Identify which cell holds the provided text, then report its [X, Y] central coordinate. 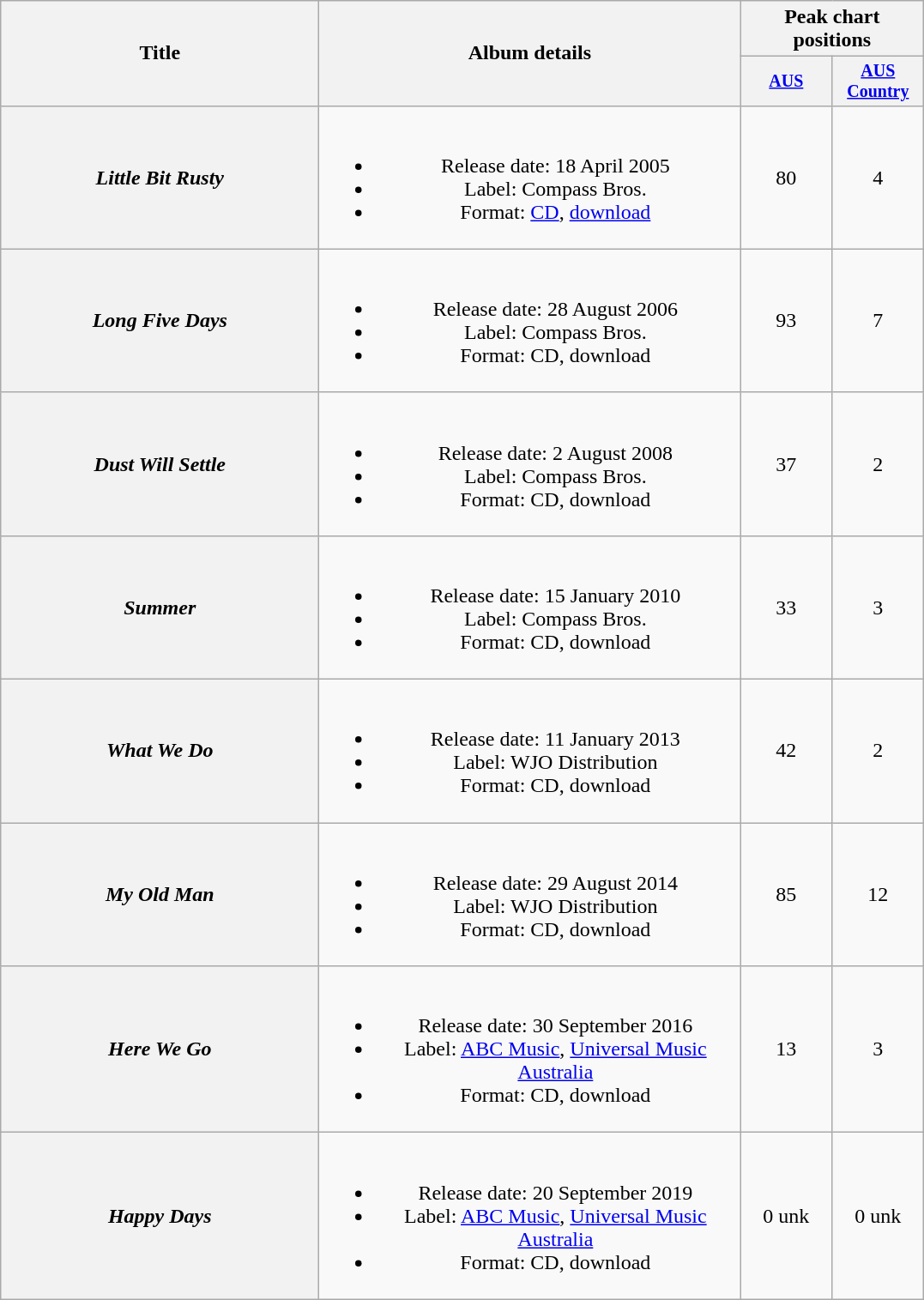
Happy Days [160, 1216]
Release date: 28 August 2006Label: Compass Bros.Format: CD, download [530, 321]
Release date: 11 January 2013Label: WJO DistributionFormat: CD, download [530, 752]
85 [786, 894]
Release date: 30 September 2016Label: ABC Music, Universal Music AustraliaFormat: CD, download [530, 1049]
Album details [530, 53]
Peak chart positions [832, 29]
Release date: 2 August 2008Label: Compass Bros.Format: CD, download [530, 463]
4 [879, 177]
Release date: 15 January 2010Label: Compass Bros.Format: CD, download [530, 608]
Long Five Days [160, 321]
37 [786, 463]
Dust Will Settle [160, 463]
Release date: 20 September 2019Label: ABC Music, Universal Music AustraliaFormat: CD, download [530, 1216]
Here We Go [160, 1049]
93 [786, 321]
Little Bit Rusty [160, 177]
80 [786, 177]
AUS Country [879, 81]
13 [786, 1049]
What We Do [160, 752]
12 [879, 894]
7 [879, 321]
Summer [160, 608]
Title [160, 53]
42 [786, 752]
Release date: 29 August 2014Label: WJO DistributionFormat: CD, download [530, 894]
My Old Man [160, 894]
33 [786, 608]
AUS [786, 81]
Release date: 18 April 2005Label: Compass Bros.Format: CD, download [530, 177]
